Search for the cell housing the specified text and yield its [x, y] center coordinate. 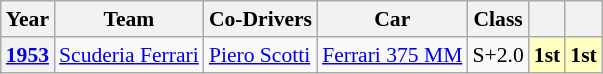
Piero Scotti [260, 55]
Scuderia Ferrari [129, 55]
Co-Drivers [260, 19]
Class [498, 19]
Ferrari 375 MM [392, 55]
Year [28, 19]
Team [129, 19]
1953 [28, 55]
Car [392, 19]
S+2.0 [498, 55]
